Find where the given text appears and provide that cell's center as (X, Y) coordinate. 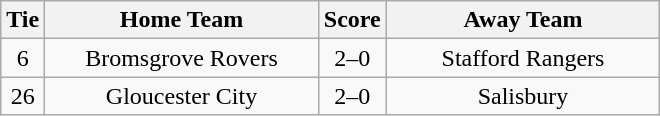
26 (23, 96)
6 (23, 58)
Stafford Rangers (523, 58)
Tie (23, 20)
Away Team (523, 20)
Score (352, 20)
Home Team (182, 20)
Gloucester City (182, 96)
Salisbury (523, 96)
Bromsgrove Rovers (182, 58)
